Return [X, Y] of the center of cell containing provided text 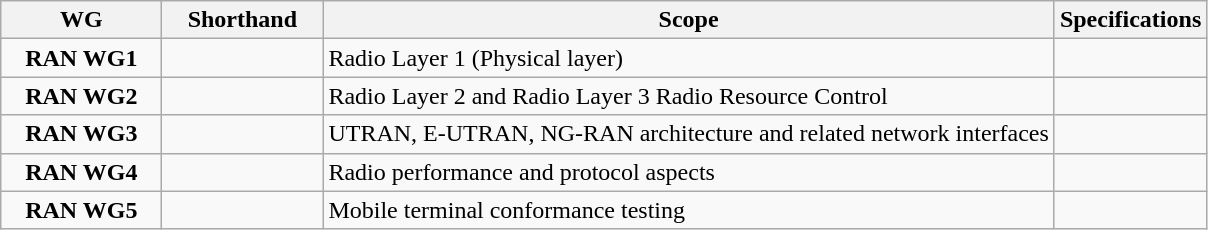
RAN WG4 [82, 172]
WG [82, 20]
RAN WG2 [82, 96]
Radio Layer 1 (Physical layer) [688, 58]
Shorthand [242, 20]
UTRAN, E-UTRAN, NG-RAN architecture and related network interfaces [688, 134]
Radio performance and protocol aspects [688, 172]
Specifications [1130, 20]
RAN WG5 [82, 210]
RAN WG1 [82, 58]
Mobile terminal conformance testing [688, 210]
RAN WG3 [82, 134]
Radio Layer 2 and Radio Layer 3 Radio Resource Control [688, 96]
Scope [688, 20]
